Capture the cell that displays the provided text and extract its (x, y) central coordinate. 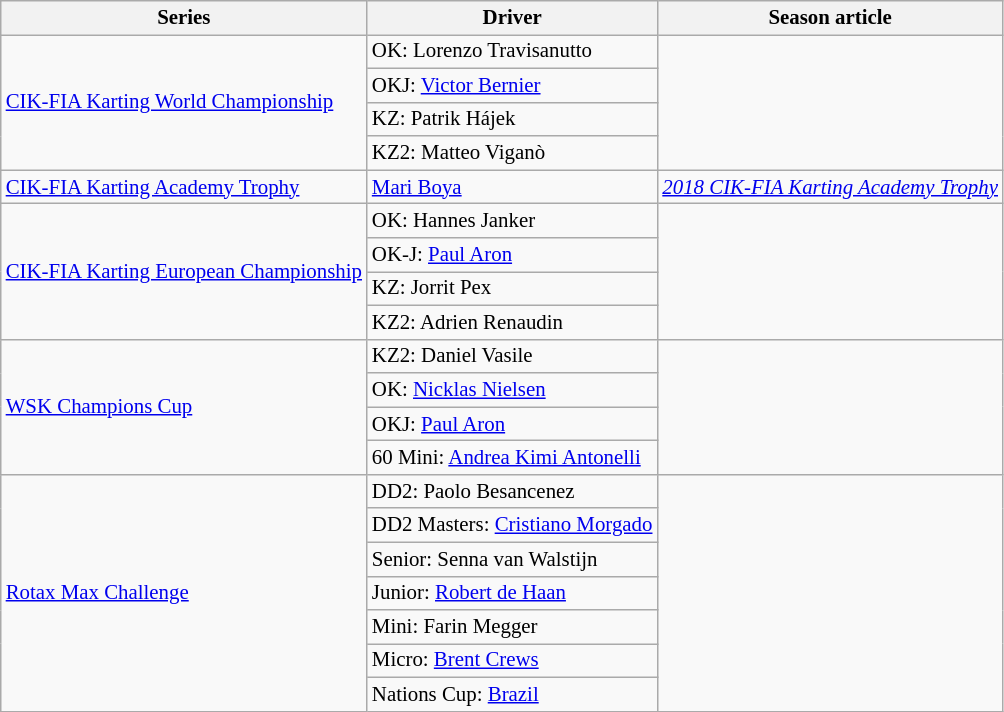
KZ2: Adrien Renaudin (512, 322)
WSK Champions Cup (184, 406)
DD2: Paolo Besancenez (512, 491)
CIK-FIA Karting World Championship (184, 102)
OK-J: Paul Aron (512, 255)
Rotax Max Challenge (184, 592)
KZ: Jorrit Pex (512, 288)
Nations Cup: Brazil (512, 695)
Senior: Senna van Walstijn (512, 559)
KZ2: Daniel Vasile (512, 356)
Mini: Farin Megger (512, 627)
Micro: Brent Crews (512, 661)
OK: Nicklas Nielsen (512, 390)
Junior: Robert de Haan (512, 593)
KZ2: Matteo Viganò (512, 153)
DD2 Masters: Cristiano Morgado (512, 525)
OKJ: Paul Aron (512, 424)
Mari Boya (512, 187)
CIK-FIA Karting European Championship (184, 272)
CIK-FIA Karting Academy Trophy (184, 187)
Series (184, 18)
Driver (512, 18)
OK: Hannes Janker (512, 221)
60 Mini: Andrea Kimi Antonelli (512, 458)
OK: Lorenzo Travisanutto (512, 51)
2018 CIK-FIA Karting Academy Trophy (830, 187)
OKJ: Victor Bernier (512, 85)
KZ: Patrik Hájek (512, 119)
Season article (830, 18)
